Pinpoint the cell where the given text exists, returning its (x, y) midpoint coordinate. 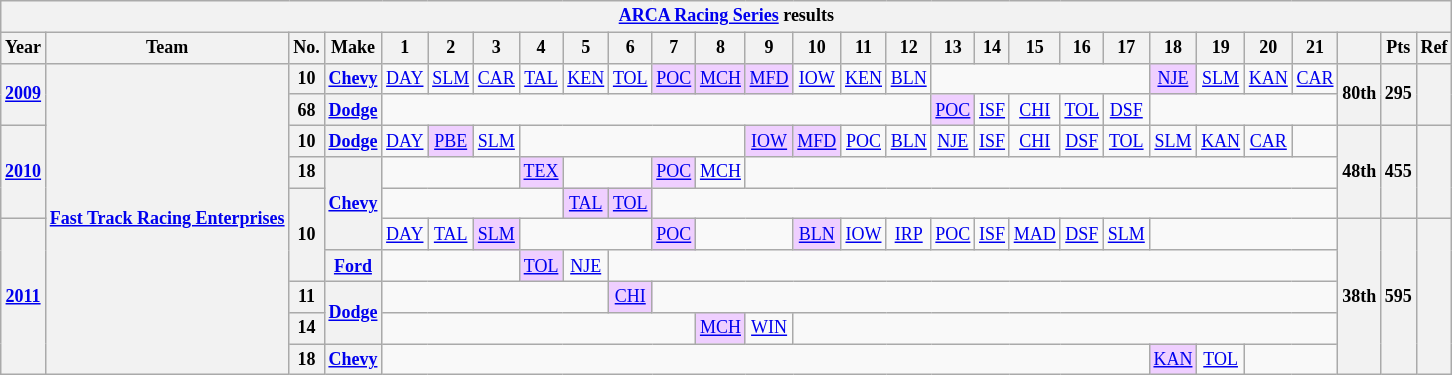
8 (721, 48)
48th (1360, 172)
21 (1315, 48)
7 (674, 48)
13 (953, 48)
Year (24, 48)
2009 (24, 94)
Team (166, 48)
3 (497, 48)
5 (586, 48)
Pts (1399, 48)
595 (1399, 297)
455 (1399, 172)
2010 (24, 172)
15 (1034, 48)
4 (541, 48)
2 (451, 48)
ARCA Racing Series results (726, 16)
295 (1399, 94)
No. (306, 48)
WIN (769, 328)
Ford (353, 266)
19 (1221, 48)
68 (306, 110)
17 (1126, 48)
Make (353, 48)
Fast Track Racing Enterprises (166, 219)
1 (405, 48)
20 (1268, 48)
9 (769, 48)
38th (1360, 297)
MAD (1034, 234)
16 (1082, 48)
2011 (24, 297)
IRP (908, 234)
PBE (451, 140)
6 (630, 48)
12 (908, 48)
80th (1360, 94)
TEX (541, 172)
Ref (1434, 48)
